From the cell containing the given text, extract its center point as [x, y] coordinate. 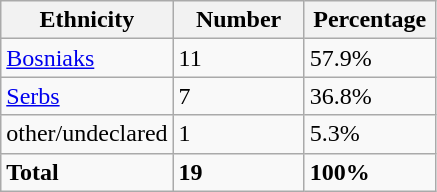
Percentage [370, 20]
Bosniaks [87, 58]
100% [370, 172]
Number [238, 20]
1 [238, 134]
Serbs [87, 96]
57.9% [370, 58]
36.8% [370, 96]
Total [87, 172]
other/undeclared [87, 134]
5.3% [370, 134]
19 [238, 172]
Ethnicity [87, 20]
11 [238, 58]
7 [238, 96]
